Determine the (x, y) coordinate at the center of the cell enclosing the given text.  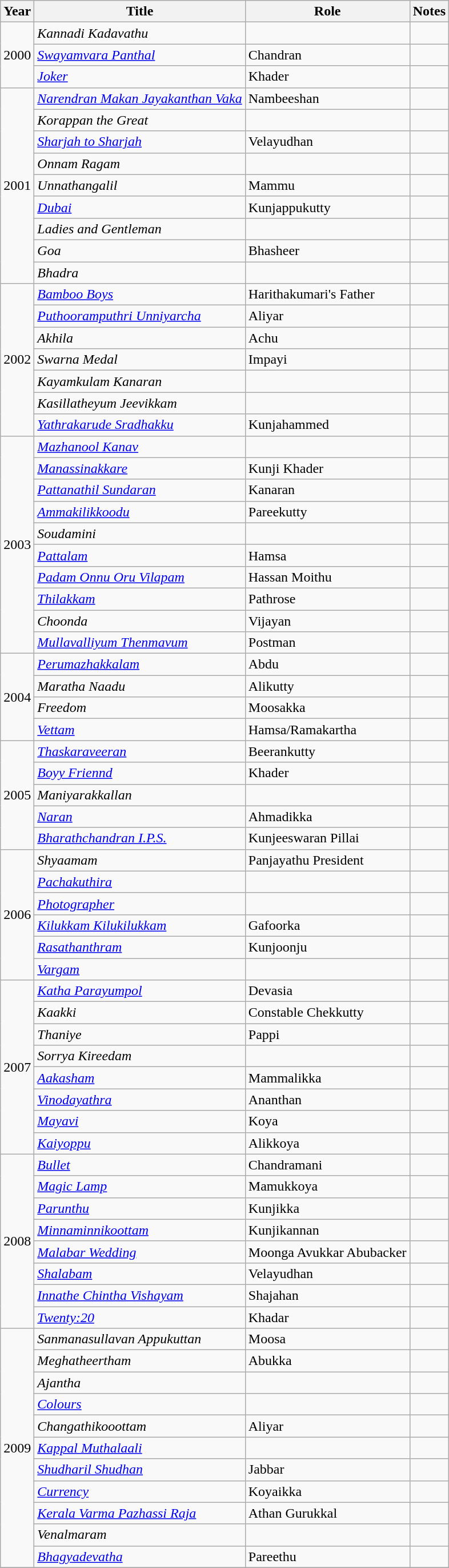
2009 (17, 1448)
Sorrya Kireedam (139, 1056)
Moosa (327, 1339)
Ahmadikka (327, 817)
Maniyarakkallan (139, 795)
Pattalam (139, 555)
2000 (17, 55)
Unnathangalil (139, 185)
2003 (17, 544)
2001 (17, 185)
Twenty:20 (139, 1317)
Title (139, 11)
Onnam Ragam (139, 164)
Mazhanool Kanav (139, 447)
Devasia (327, 991)
Bhagyadevatha (139, 1557)
Pattanathil Sundaran (139, 490)
Panjayathu President (327, 860)
Shalabam (139, 1273)
Naran (139, 817)
Abukka (327, 1361)
Minnaminnikoottam (139, 1230)
Hamsa/Ramakartha (327, 730)
Boyy Friennd (139, 773)
Moonga Avukkar Abubacker (327, 1252)
Vettam (139, 730)
Vinodayathra (139, 1100)
Kunji Khader (327, 468)
Beerankutty (327, 751)
Puthooramputhri Unniyarcha (139, 316)
Currency (139, 1491)
Kasillatheyum Jeevikkam (139, 403)
2005 (17, 795)
Kaakki (139, 1013)
Athan Gurukkal (327, 1513)
Malabar Wedding (139, 1252)
Mammalikka (327, 1078)
Pachakuthira (139, 882)
Dubai (139, 207)
Choonda (139, 620)
Sharjah to Sharjah (139, 142)
Sanmanasullavan Appukuttan (139, 1339)
Kunjikka (327, 1208)
Shyaamam (139, 860)
Ananthan (327, 1100)
Thaniye (139, 1034)
Achu (327, 338)
Mullavalliyum Thenmavum (139, 643)
Mamukkoya (327, 1187)
Chandran (327, 55)
Bamboo Boys (139, 295)
Hamsa (327, 555)
Alikkoya (327, 1143)
Magic Lamp (139, 1187)
Jabbar (327, 1470)
Shudharil Shudhan (139, 1470)
Koya (327, 1121)
Aakasham (139, 1078)
2008 (17, 1241)
Meghatheertham (139, 1361)
Chandramani (327, 1165)
Bharathchandran I.P.S. (139, 838)
2004 (17, 697)
Swayamvara Panthal (139, 55)
Alikutty (327, 686)
Kappal Muthalaali (139, 1448)
2006 (17, 914)
Kayamkulam Kanaran (139, 381)
Kunjappukutty (327, 207)
Ajantha (139, 1383)
Thaskaraveeran (139, 751)
Hassan Moithu (327, 577)
Kanaran (327, 490)
Padam Onnu Oru Vilapam (139, 577)
Moosakka (327, 708)
Khadar (327, 1317)
Year (17, 11)
Bhasheer (327, 250)
Rasathanthram (139, 947)
Role (327, 11)
Kunjeeswaran Pillai (327, 838)
Bhadra (139, 273)
Pathrose (327, 599)
Soudamini (139, 534)
Pappi (327, 1034)
Innathe Chintha Vishayam (139, 1295)
Notes (429, 11)
Freedom (139, 708)
Nambeeshan (327, 98)
Manassinakkare (139, 468)
Kunjahammed (327, 425)
Changathikooottam (139, 1426)
Bullet (139, 1165)
Shajahan (327, 1295)
Katha Parayumpol (139, 991)
Kunjoonju (327, 947)
Vargam (139, 969)
Korappan the Great (139, 120)
Akhila (139, 338)
Impayi (327, 360)
Narendran Makan Jayakanthan Vaka (139, 98)
Kunjikannan (327, 1230)
Perumazhakkalam (139, 664)
Gafoorka (327, 925)
Constable Chekkutty (327, 1013)
Ammakilikkoodu (139, 512)
Maratha Naadu (139, 686)
Mammu (327, 185)
Colours (139, 1404)
Harithakumari's Father (327, 295)
Kilukkam Kilukilukkam (139, 925)
Photographer (139, 904)
Vijayan (327, 620)
Yathrakarude Sradhakku (139, 425)
Joker (139, 77)
Pareekutty (327, 512)
Parunthu (139, 1208)
Koyaikka (327, 1491)
Abdu (327, 664)
Goa (139, 250)
Kannadi Kadavathu (139, 33)
Kerala Varma Pazhassi Raja (139, 1513)
Thilakkam (139, 599)
Venalmaram (139, 1535)
Pareethu (327, 1557)
Swarna Medal (139, 360)
Postman (327, 643)
Kaiyoppu (139, 1143)
Mayavi (139, 1121)
2007 (17, 1067)
Ladies and Gentleman (139, 229)
2002 (17, 360)
